Scan for the cell matching the given text and deliver its [x, y] coordinate at center. 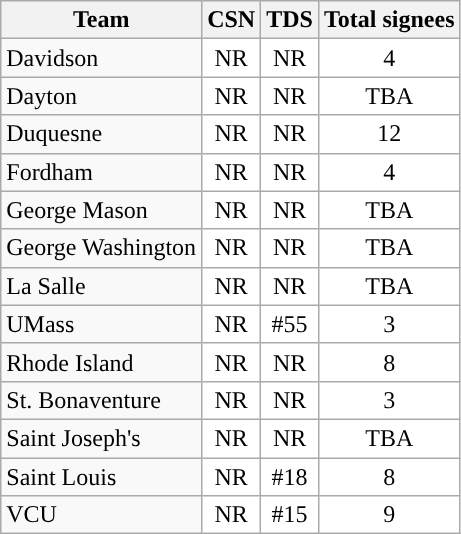
12 [389, 134]
#15 [290, 515]
Davidson [102, 58]
Fordham [102, 172]
La Salle [102, 286]
Team [102, 20]
9 [389, 515]
George Washington [102, 248]
Total signees [389, 20]
UMass [102, 324]
#55 [290, 324]
TDS [290, 20]
Saint Joseph's [102, 438]
CSN [232, 20]
Dayton [102, 96]
Duquesne [102, 134]
Rhode Island [102, 362]
St. Bonaventure [102, 400]
Saint Louis [102, 477]
VCU [102, 515]
George Mason [102, 210]
#18 [290, 477]
